Return (x, y) of the center of cell containing provided text 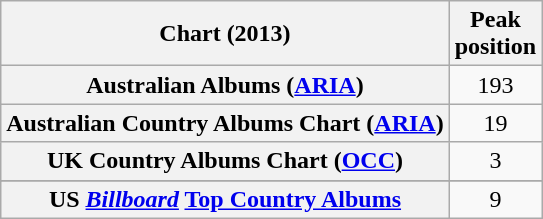
9 (495, 199)
3 (495, 161)
193 (495, 85)
19 (495, 123)
Australian Country Albums Chart (ARIA) (225, 123)
Chart (2013) (225, 34)
US Billboard Top Country Albums (225, 199)
UK Country Albums Chart (OCC) (225, 161)
Peakposition (495, 34)
Australian Albums (ARIA) (225, 85)
